Return the (x, y) coordinate for the center point of the cell that contains the specified text.  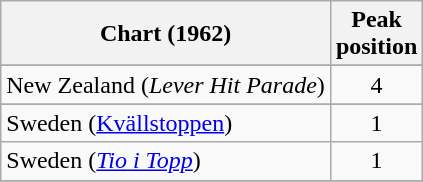
4 (376, 85)
Sweden (Tio i Topp) (166, 161)
Chart (1962) (166, 34)
Peakposition (376, 34)
New Zealand (Lever Hit Parade) (166, 85)
Sweden (Kvällstoppen) (166, 123)
